Return [X, Y] of the center of cell containing provided text 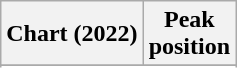
Peakposition [189, 34]
Chart (2022) [72, 34]
